Extract the (x, y) coordinate from the center of the cell holding the provided text.  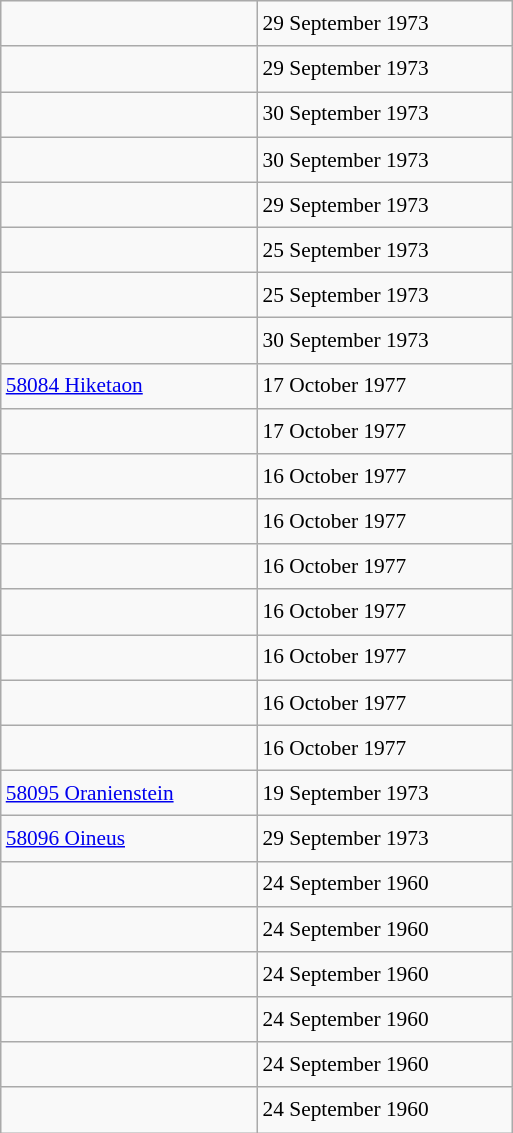
19 September 1973 (385, 792)
58095 Oranienstein (130, 792)
58084 Hiketaon (130, 386)
58096 Oineus (130, 838)
